Identify which cell holds the provided text, then report its [X, Y] central coordinate. 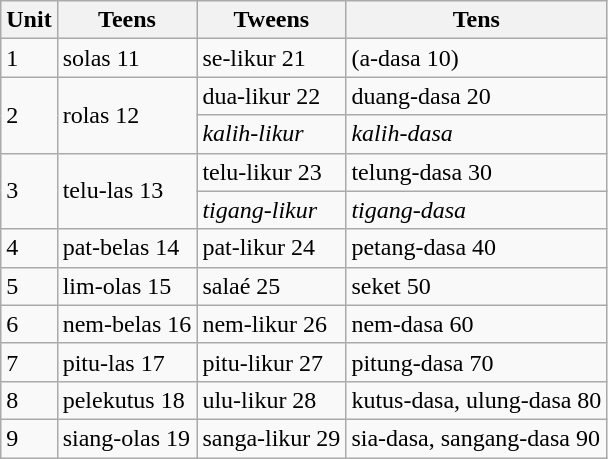
1 [29, 58]
pat-belas 14 [127, 248]
Teens [127, 20]
telung-dasa 30 [476, 172]
nem-dasa 60 [476, 324]
Unit [29, 20]
petang-dasa 40 [476, 248]
4 [29, 248]
tigang-likur [272, 210]
sia-dasa, sangang-dasa 90 [476, 438]
seket 50 [476, 286]
pitu-likur 27 [272, 362]
2 [29, 115]
solas 11 [127, 58]
kalih-dasa [476, 134]
nem-likur 26 [272, 324]
sanga-likur 29 [272, 438]
telu-likur 23 [272, 172]
pitu-las 17 [127, 362]
duang-dasa 20 [476, 96]
6 [29, 324]
Tens [476, 20]
siang-olas 19 [127, 438]
tigang-dasa [476, 210]
ulu-likur 28 [272, 400]
pat-likur 24 [272, 248]
kutus-dasa, ulung-dasa 80 [476, 400]
pelekutus 18 [127, 400]
nem-belas 16 [127, 324]
salaé 25 [272, 286]
Tweens [272, 20]
telu-las 13 [127, 191]
dua-likur 22 [272, 96]
lim-olas 15 [127, 286]
9 [29, 438]
rolas 12 [127, 115]
5 [29, 286]
kalih-likur [272, 134]
8 [29, 400]
se-likur 21 [272, 58]
3 [29, 191]
7 [29, 362]
(a-dasa 10) [476, 58]
pitung-dasa 70 [476, 362]
